Search for the cell housing the specified text and yield its [x, y] center coordinate. 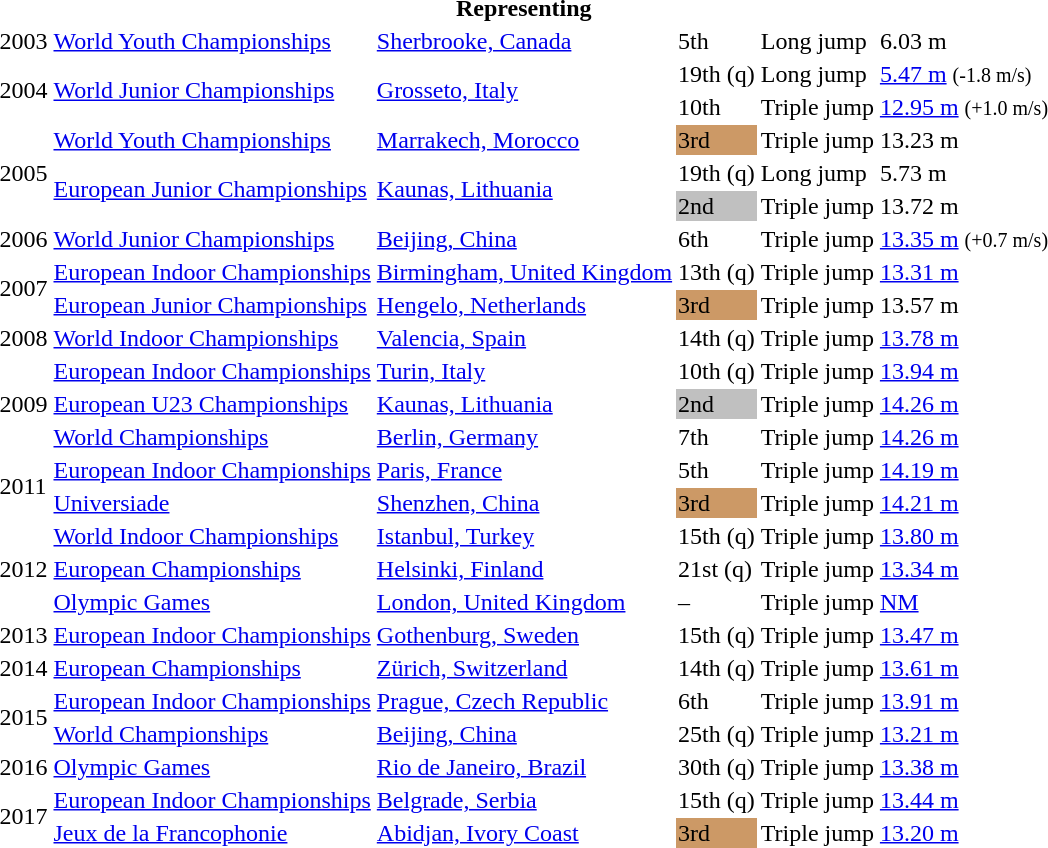
London, United Kingdom [524, 602]
10th [717, 107]
30th (q) [717, 767]
Universiade [212, 503]
Grosseto, Italy [524, 90]
Helsinki, Finland [524, 569]
Birmingham, United Kingdom [524, 272]
Turin, Italy [524, 371]
Valencia, Spain [524, 338]
7th [717, 437]
Shenzhen, China [524, 503]
Sherbrooke, Canada [524, 41]
Zürich, Switzerland [524, 668]
25th (q) [717, 734]
Rio de Janeiro, Brazil [524, 767]
Gothenburg, Sweden [524, 635]
Hengelo, Netherlands [524, 305]
21st (q) [717, 569]
10th (q) [717, 371]
European U23 Championships [212, 404]
Marrakech, Morocco [524, 140]
– [717, 602]
Abidjan, Ivory Coast [524, 833]
13th (q) [717, 272]
Berlin, Germany [524, 437]
Istanbul, Turkey [524, 536]
Belgrade, Serbia [524, 800]
Prague, Czech Republic [524, 701]
Jeux de la Francophonie [212, 833]
Paris, France [524, 470]
